Detect which cell encompasses the target text, then output its (x, y) center coordinate. 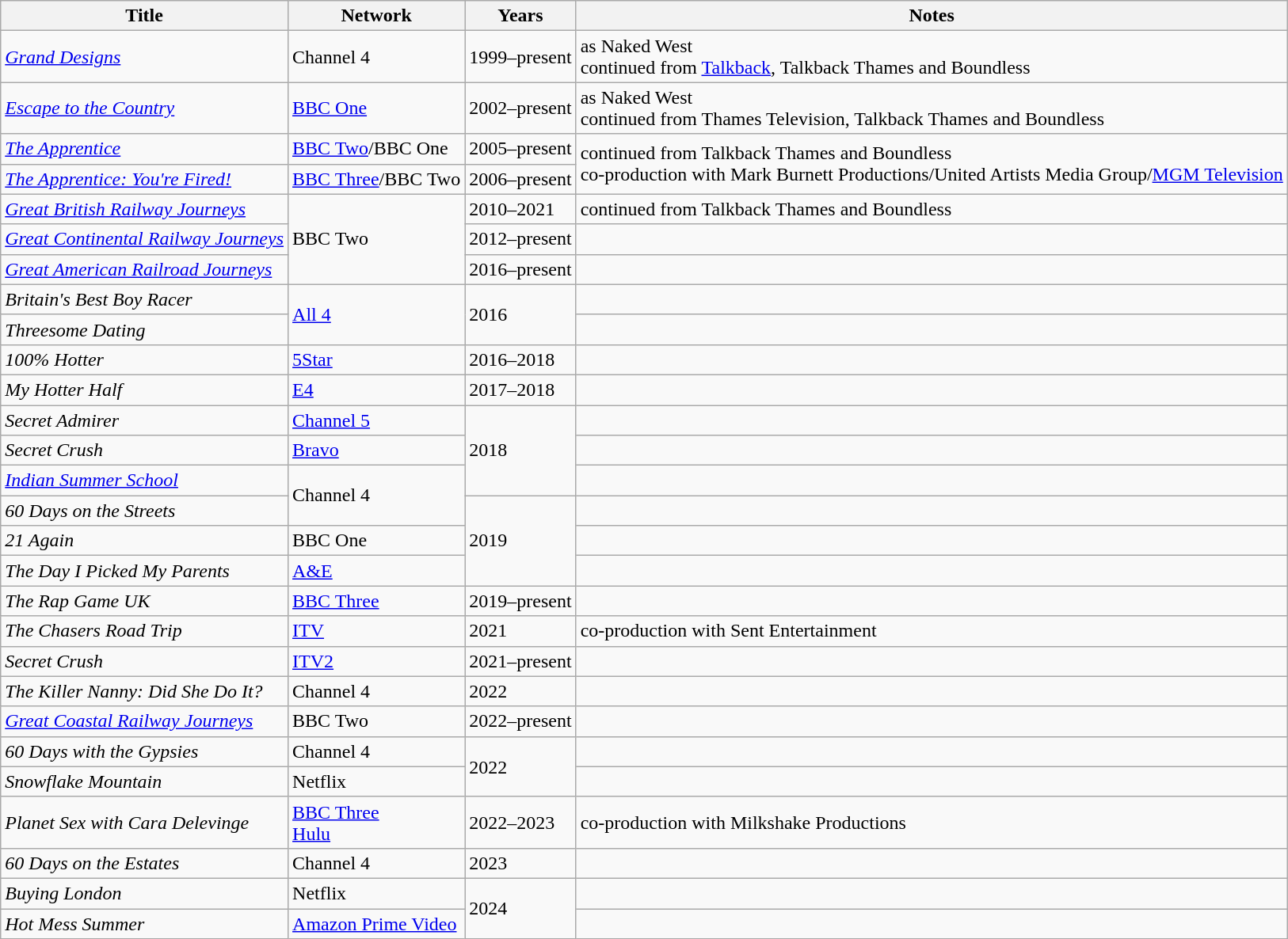
continued from Talkback Thames and Boundless (932, 209)
Great Coastal Railway Journeys (144, 721)
as Naked Westcontinued from Thames Television, Talkback Thames and Boundless (932, 108)
2022–present (520, 721)
2023 (520, 863)
Great British Railway Journeys (144, 209)
My Hotter Half (144, 390)
2012–present (520, 239)
Buying London (144, 893)
The Apprentice: You're Fired! (144, 179)
Years (520, 16)
5Star (377, 359)
2022–2023 (520, 822)
Amazon Prime Video (377, 924)
2021–present (520, 661)
Indian Summer School (144, 481)
Hot Mess Summer (144, 924)
21 Again (144, 541)
BBC Three (377, 601)
2019–present (520, 601)
Planet Sex with Cara Delevinge (144, 822)
60 Days with the Gypsies (144, 751)
A&E (377, 571)
BBC ThreeHulu (377, 822)
2005–present (520, 149)
Network (377, 16)
2016 (520, 314)
ITV2 (377, 661)
Channel 5 (377, 420)
2010–2021 (520, 209)
Snowflake Mountain (144, 781)
Great American Railroad Journeys (144, 269)
Grand Designs (144, 57)
co-production with Milkshake Productions (932, 822)
100% Hotter (144, 359)
2017–2018 (520, 390)
Britain's Best Boy Racer (144, 299)
Bravo (377, 450)
ITV (377, 631)
Great Continental Railway Journeys (144, 239)
The Day I Picked My Parents (144, 571)
Title (144, 16)
60 Days on the Estates (144, 863)
2018 (520, 450)
The Apprentice (144, 149)
The Killer Nanny: Did She Do It? (144, 691)
2016–present (520, 269)
1999–present (520, 57)
Notes (932, 16)
All 4 (377, 314)
2019 (520, 541)
Escape to the Country (144, 108)
2016–2018 (520, 359)
60 Days on the Streets (144, 511)
continued from Talkback Thames and Boundlessco-production with Mark Burnett Productions/United Artists Media Group/MGM Television (932, 164)
Secret Admirer (144, 420)
co-production with Sent Entertainment (932, 631)
2021 (520, 631)
The Rap Game UK (144, 601)
2024 (520, 908)
as Naked Westcontinued from Talkback, Talkback Thames and Boundless (932, 57)
2002–present (520, 108)
2006–present (520, 179)
BBC Two/BBC One (377, 149)
The Chasers Road Trip (144, 631)
Threesome Dating (144, 329)
E4 (377, 390)
BBC Three/BBC Two (377, 179)
